Identify which cell holds the provided text, then report its (x, y) central coordinate. 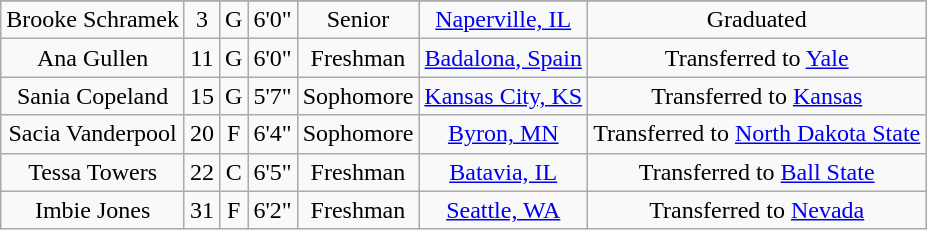
6'4" (272, 134)
22 (202, 172)
Sania Copeland (93, 96)
Transferred to Kansas (757, 96)
Byron, MN (504, 134)
Graduated (757, 20)
Kansas City, KS (504, 96)
3 (202, 20)
31 (202, 210)
Tessa Towers (93, 172)
15 (202, 96)
6'5" (272, 172)
Brooke Schramek (93, 20)
Seattle, WA (504, 210)
20 (202, 134)
C (233, 172)
Ana Gullen (93, 58)
11 (202, 58)
Transferred to Ball State (757, 172)
6'2" (272, 210)
Batavia, IL (504, 172)
Sacia Vanderpool (93, 134)
Senior (358, 20)
Badalona, Spain (504, 58)
Transferred to Nevada (757, 210)
Transferred to North Dakota State (757, 134)
Imbie Jones (93, 210)
5'7" (272, 96)
Transferred to Yale (757, 58)
Naperville, IL (504, 20)
